Search for the cell housing the specified text and yield its [X, Y] center coordinate. 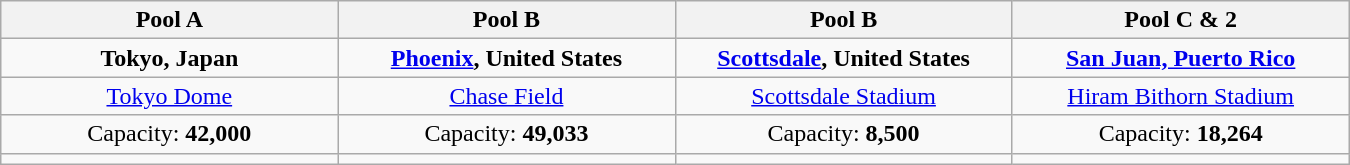
Capacity: 18,264 [1180, 134]
Hiram Bithorn Stadium [1180, 96]
Phoenix, United States [506, 58]
Capacity: 42,000 [170, 134]
Scottsdale, United States [844, 58]
Tokyo Dome [170, 96]
Tokyo, Japan [170, 58]
Capacity: 8,500 [844, 134]
Chase Field [506, 96]
Pool A [170, 20]
San Juan, Puerto Rico [1180, 58]
Pool C & 2 [1180, 20]
Capacity: 49,033 [506, 134]
Scottsdale Stadium [844, 96]
